Identify which cell holds the provided text, then report its [x, y] central coordinate. 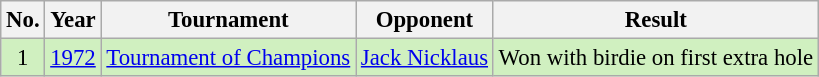
1972 [73, 58]
Won with birdie on first extra hole [656, 58]
Jack Nicklaus [425, 58]
Year [73, 20]
Tournament of Champions [228, 58]
No. [23, 20]
Opponent [425, 20]
Result [656, 20]
1 [23, 58]
Tournament [228, 20]
